Identify which cell holds the provided text, then report its (X, Y) central coordinate. 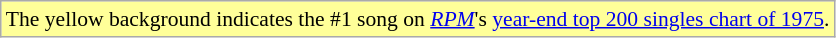
The yellow background indicates the #1 song on RPM's year-end top 200 singles chart of 1975. (418, 19)
